Provide the (X, Y) coordinate of the cell's center where the given text is located.  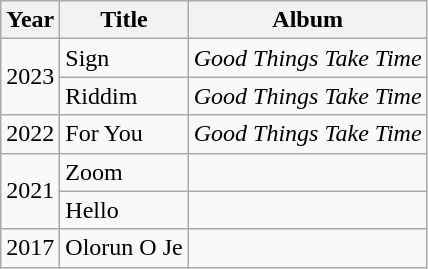
2017 (30, 248)
For You (124, 134)
Zoom (124, 172)
Year (30, 20)
2023 (30, 77)
Sign (124, 58)
2022 (30, 134)
Hello (124, 210)
Olorun O Je (124, 248)
Album (308, 20)
Title (124, 20)
Riddim (124, 96)
2021 (30, 191)
